Search for the cell housing the specified text and yield its [X, Y] center coordinate. 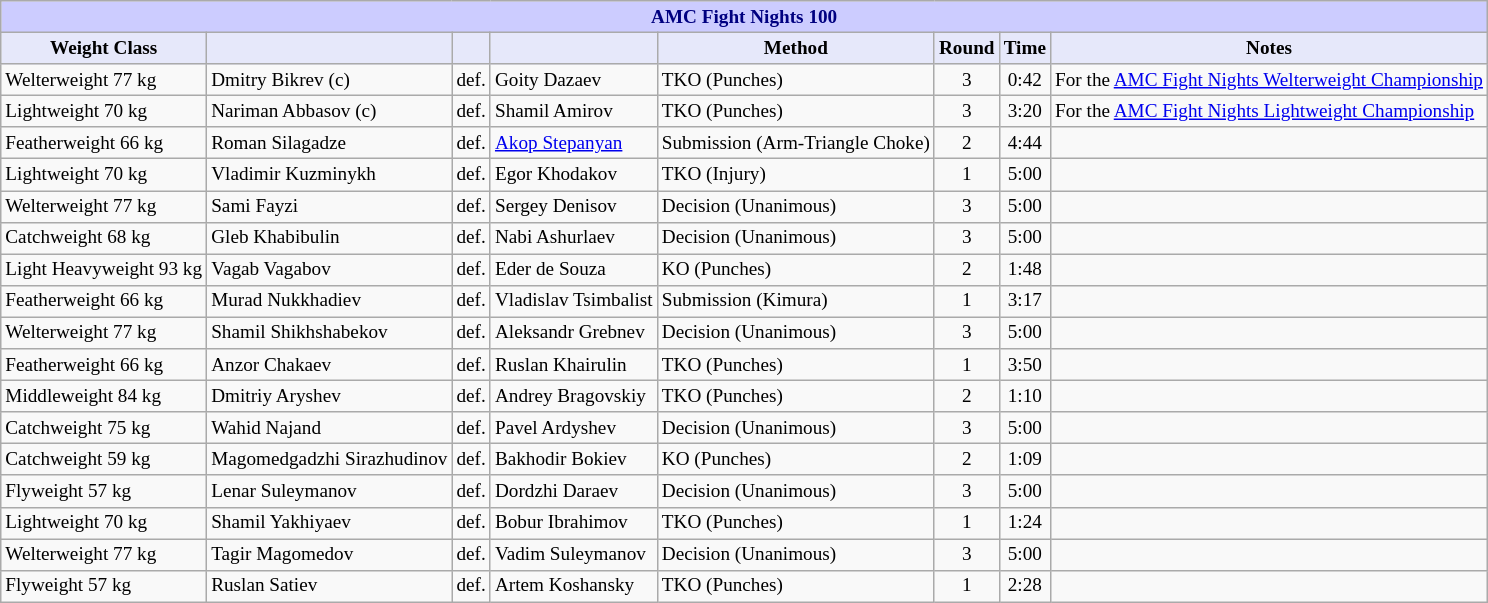
Ruslan Khairulin [574, 365]
0:42 [1024, 80]
Murad Nukkhadiev [330, 301]
Submission (Arm-Triangle Choke) [796, 143]
Vladislav Tsimbalist [574, 301]
Artem Koshansky [574, 586]
Weight Class [104, 48]
Goity Dazaev [574, 80]
Submission (Kimura) [796, 301]
Catchweight 68 kg [104, 238]
Catchweight 59 kg [104, 460]
Bakhodir Bokiev [574, 460]
Vagab Vagabov [330, 270]
Light Heavyweight 93 kg [104, 270]
1:09 [1024, 460]
Dmitry Bikrev (c) [330, 80]
Catchweight 75 kg [104, 428]
Tagir Magomedov [330, 554]
1:24 [1024, 523]
Vadim Suleymanov [574, 554]
Anzor Chakaev [330, 365]
Nariman Abbasov (c) [330, 111]
Dordzhi Daraev [574, 491]
Ruslan Satiev [330, 586]
Roman Silagadze [330, 143]
Time [1024, 48]
Akop Stepanyan [574, 143]
Method [796, 48]
Eder de Souza [574, 270]
Magomedgadzhi Sirazhudinov [330, 460]
Round [966, 48]
Sergey Denisov [574, 206]
1:10 [1024, 396]
Vladimir Kuzminykh [330, 175]
Gleb Khabibulin [330, 238]
4:44 [1024, 143]
Shamil Shikhshabekov [330, 333]
Shamil Yakhiyaev [330, 523]
TKO (Injury) [796, 175]
Sami Fayzi [330, 206]
Shamil Amirov [574, 111]
Lenar Suleymanov [330, 491]
AMC Fight Nights 100 [744, 17]
For the AMC Fight Nights Welterweight Championship [1270, 80]
Bobur Ibrahimov [574, 523]
Nabi Ashurlaev [574, 238]
2:28 [1024, 586]
Wahid Najand [330, 428]
Aleksandr Grebnev [574, 333]
Middleweight 84 kg [104, 396]
Notes [1270, 48]
Andrey Bragovskiy [574, 396]
3:17 [1024, 301]
For the AMC Fight Nights Lightweight Championship [1270, 111]
Dmitriy Aryshev [330, 396]
1:48 [1024, 270]
3:50 [1024, 365]
Egor Khodakov [574, 175]
3:20 [1024, 111]
Pavel Ardyshev [574, 428]
